Detect which cell encompasses the target text, then output its [x, y] center coordinate. 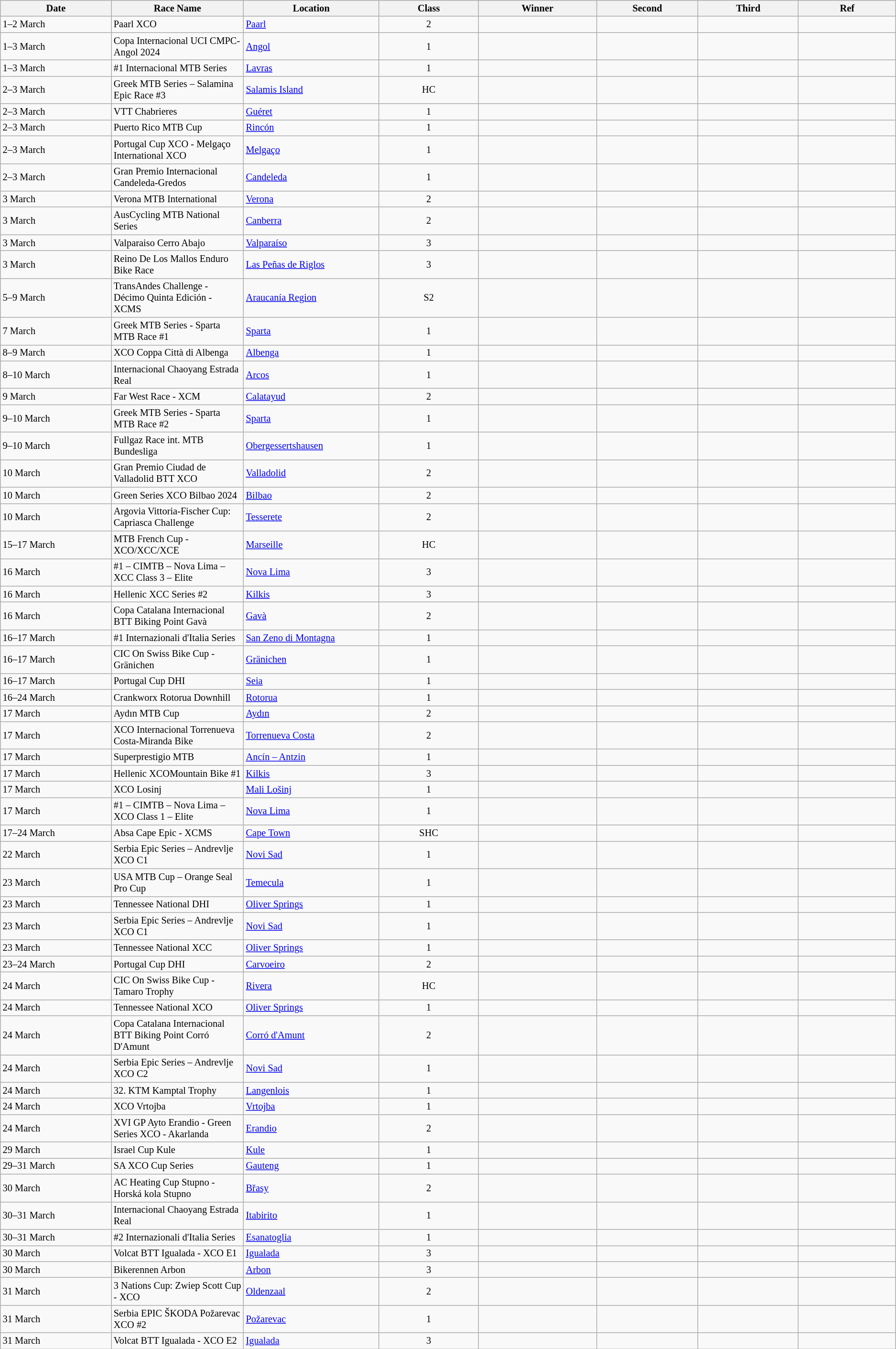
Second [647, 8]
22 March [56, 855]
Hellenic XCC Series #2 [178, 594]
Green Series XCO Bilbao 2024 [178, 495]
Winner [537, 8]
8–10 March [56, 375]
Greek MTB Series - Sparta MTB Race #1 [178, 331]
#1 Internazionali d'Italia Series [178, 638]
Rotorua [312, 697]
Copa Catalana Internacional BTT Biking Point Corró D'Amunt [178, 1035]
3 Nations Cup: Zwiep Scott Cup - XCO [178, 1291]
Valparaíso [312, 243]
Crankworx Rotorua Downhill [178, 697]
Marseille [312, 544]
Valladolid [312, 473]
Fullgaz Race int. MTB Bundesliga [178, 446]
Far West Race - XCM [178, 396]
S2 [429, 298]
XCO Coppa Città di Albenga [178, 353]
Copa Internacional UCI CMPC-Angol 2024 [178, 46]
San Zeno di Montagna [312, 638]
Portugal Cup XCO - Melgaço International XCO [178, 150]
#1 Internacional MTB Series [178, 68]
Gran Premio Ciudad de Valladolid BTT XCO [178, 473]
Araucanía Region [312, 298]
Paarl [312, 24]
Reino De Los Mallos Enduro Bike Race [178, 264]
Serbia Epic Series – Andrevlje XCO C2 [178, 1068]
TransAndes Challenge - Décimo Quinta Edición - XCMS [178, 298]
Serbia EPIC ŠKODA Požarevac XCO #2 [178, 1319]
8–9 March [56, 353]
Ref [847, 8]
Copa Catalana Internacional BTT Biking Point Gavà [178, 616]
Ancín – Antzin [312, 757]
Langenlois [312, 1090]
9 March [56, 396]
Mali Lošinj [312, 789]
Canberra [312, 221]
Arbon [312, 1270]
16–24 March [56, 697]
29–31 March [56, 1166]
Argovia Vittoria-Fischer Cup: Capriasca Challenge [178, 517]
Volcat BTT Igualada - XCO E2 [178, 1341]
Greek MTB Series – Salamina Epic Race #3 [178, 90]
23–24 March [56, 964]
Absa Cape Epic - XCMS [178, 833]
Kule [312, 1150]
Erandio [312, 1128]
Date [56, 8]
Verona MTB International [178, 199]
Greek MTB Series - Sparta MTB Race #2 [178, 418]
29 March [56, 1150]
Břasy [312, 1188]
Angol [312, 46]
Tesserete [312, 517]
Gavà [312, 616]
#1 – CIMTB – Nova Lima – XCC Class 3 – Elite [178, 572]
Bikerennen Arbon [178, 1270]
Las Peñas de Riglos [312, 264]
XVI GP Ayto Erandio - Green Series XCO - Akarlanda [178, 1128]
VTT Chabrieres [178, 112]
Arcos [312, 375]
AC Heating Cup Stupno - Horská kola Stupno [178, 1188]
Calatayud [312, 396]
Temecula [312, 882]
32. KTM Kamptal Trophy [178, 1090]
SA XCO Cup Series [178, 1166]
Class [429, 8]
CIC On Swiss Bike Cup - Gränichen [178, 660]
Aydın MTB Cup [178, 714]
Salamis Island [312, 90]
AusCycling MTB National Series [178, 221]
#1 – CIMTB – Nova Lima – XCO Class 1 – Elite [178, 811]
Gran Premio Internacional Candeleda-Gredos [178, 177]
Melgaço [312, 150]
SHC [429, 833]
Cape Town [312, 833]
Tennessee National XCO [178, 1008]
Puerto Rico MTB Cup [178, 128]
Hellenic XCOMountain Bike #1 [178, 773]
Tennessee National XCC [178, 948]
17–24 March [56, 833]
Volcat BTT Igualada - XCO E1 [178, 1253]
Esanatoglia [312, 1237]
Požarevac [312, 1319]
Carvoeiro [312, 964]
Albenga [312, 353]
XCO Internacional Torrenueva Costa-Miranda Bike [178, 735]
Obergessertshausen [312, 446]
USA MTB Cup – Orange Seal Pro Cup [178, 882]
Paarl XCO [178, 24]
XCO Losinj [178, 789]
Superprestigio MTB [178, 757]
Rincón [312, 128]
Valparaiso Cerro Abajo [178, 243]
Aydın [312, 714]
#2 Internazionali d'Italia Series [178, 1237]
Israel Cup Kule [178, 1150]
Vrtojba [312, 1107]
Location [312, 8]
Rivera [312, 986]
Third [748, 8]
Gränichen [312, 660]
Candeleda [312, 177]
Guéret [312, 112]
Gauteng [312, 1166]
Verona [312, 199]
15–17 March [56, 544]
Itabirito [312, 1216]
Lavras [312, 68]
Torrenueva Costa [312, 735]
5–9 March [56, 298]
Tennessee National DHI [178, 904]
7 March [56, 331]
CIC On Swiss Bike Cup - Tamaro Trophy [178, 986]
Seia [312, 681]
Corró d'Amunt [312, 1035]
Bilbao [312, 495]
MTB French Cup - XCO/XCC/XCE [178, 544]
Race Name [178, 8]
1–2 March [56, 24]
XCO Vrtojba [178, 1107]
Oldenzaal [312, 1291]
